Scan for the cell matching the given text and deliver its [X, Y] coordinate at center. 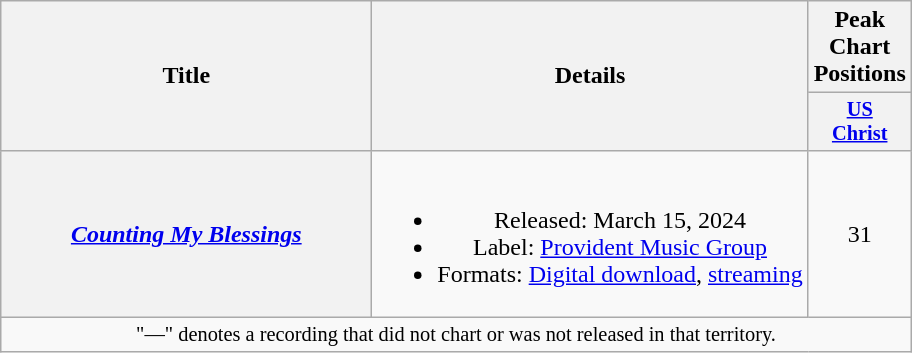
Details [590, 76]
"—" denotes a recording that did not chart or was not released in that territory. [456, 335]
31 [860, 234]
PeakChartPositions [860, 47]
Counting My Blessings [186, 234]
Title [186, 76]
Released: March 15, 2024Label: Provident Music GroupFormats: Digital download, streaming [590, 234]
USChrist [860, 122]
